From the cell containing the given text, extract its center point as [X, Y] coordinate. 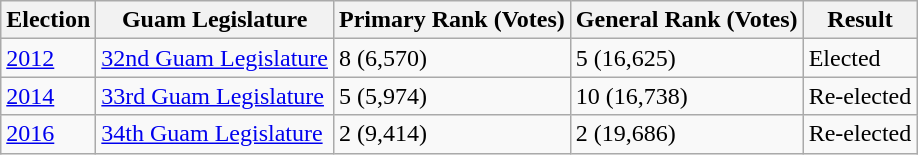
2 (9,414) [452, 134]
Primary Rank (Votes) [452, 20]
2016 [48, 134]
33rd Guam Legislature [215, 96]
General Rank (Votes) [686, 20]
Elected [860, 58]
5 (16,625) [686, 58]
2014 [48, 96]
2 (19,686) [686, 134]
32nd Guam Legislature [215, 58]
Result [860, 20]
10 (16,738) [686, 96]
2012 [48, 58]
8 (6,570) [452, 58]
Election [48, 20]
34th Guam Legislature [215, 134]
Guam Legislature [215, 20]
5 (5,974) [452, 96]
